Extract the (x, y) coordinate from the center of the cell holding the provided text.  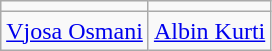
Vjosa Osmani (75, 31)
Albin Kurti (209, 31)
